Detect which cell encompasses the target text, then output its [x, y] center coordinate. 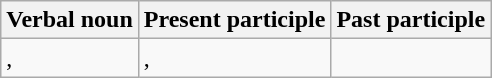
Present participle [234, 20]
Verbal noun [70, 20]
Past participle [411, 20]
